For the text-containing cell, return its midpoint in (x, y) coordinate format. 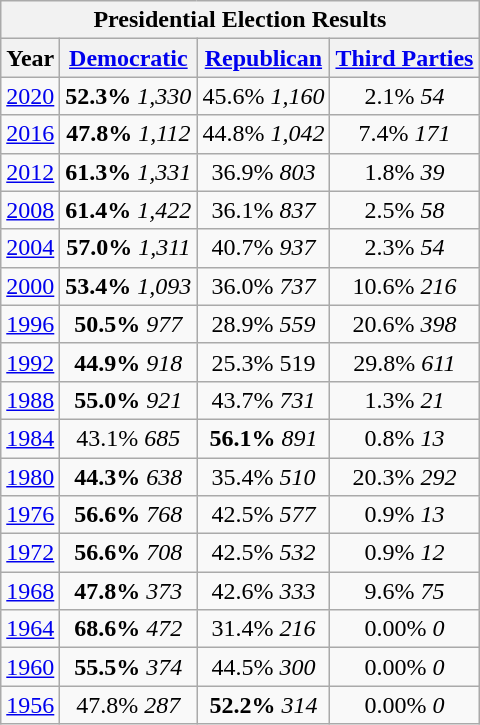
47.8% 373 (128, 591)
56.1% 891 (264, 438)
36.0% 737 (264, 286)
7.4% 171 (404, 134)
35.4% 510 (264, 477)
1960 (30, 667)
1980 (30, 477)
68.6% 472 (128, 629)
44.3% 638 (128, 477)
2.5% 58 (404, 210)
44.9% 918 (128, 362)
52.2% 314 (264, 705)
1976 (30, 515)
1988 (30, 400)
9.6% 75 (404, 591)
1992 (30, 362)
40.7% 937 (264, 248)
Year (30, 58)
61.3% 1,331 (128, 172)
56.6% 708 (128, 553)
10.6% 216 (404, 286)
42.6% 333 (264, 591)
29.8% 611 (404, 362)
Democratic (128, 58)
20.3% 292 (404, 477)
57.0% 1,311 (128, 248)
1964 (30, 629)
2.1% 54 (404, 96)
43.7% 731 (264, 400)
50.5% 977 (128, 324)
Republican (264, 58)
61.4% 1,422 (128, 210)
2012 (30, 172)
2016 (30, 134)
1996 (30, 324)
36.9% 803 (264, 172)
0.9% 12 (404, 553)
44.5% 300 (264, 667)
1972 (30, 553)
2020 (30, 96)
25.3% 519 (264, 362)
55.5% 374 (128, 667)
28.9% 559 (264, 324)
43.1% 685 (128, 438)
1.3% 21 (404, 400)
1.8% 39 (404, 172)
20.6% 398 (404, 324)
42.5% 532 (264, 553)
2004 (30, 248)
1968 (30, 591)
1984 (30, 438)
0.8% 13 (404, 438)
36.1% 837 (264, 210)
Presidential Election Results (240, 20)
53.4% 1,093 (128, 286)
2.3% 54 (404, 248)
0.9% 13 (404, 515)
44.8% 1,042 (264, 134)
52.3% 1,330 (128, 96)
31.4% 216 (264, 629)
45.6% 1,160 (264, 96)
42.5% 577 (264, 515)
55.0% 921 (128, 400)
2008 (30, 210)
2000 (30, 286)
Third Parties (404, 58)
47.8% 1,112 (128, 134)
47.8% 287 (128, 705)
56.6% 768 (128, 515)
1956 (30, 705)
